Pinpoint the cell where the given text exists, returning its [x, y] midpoint coordinate. 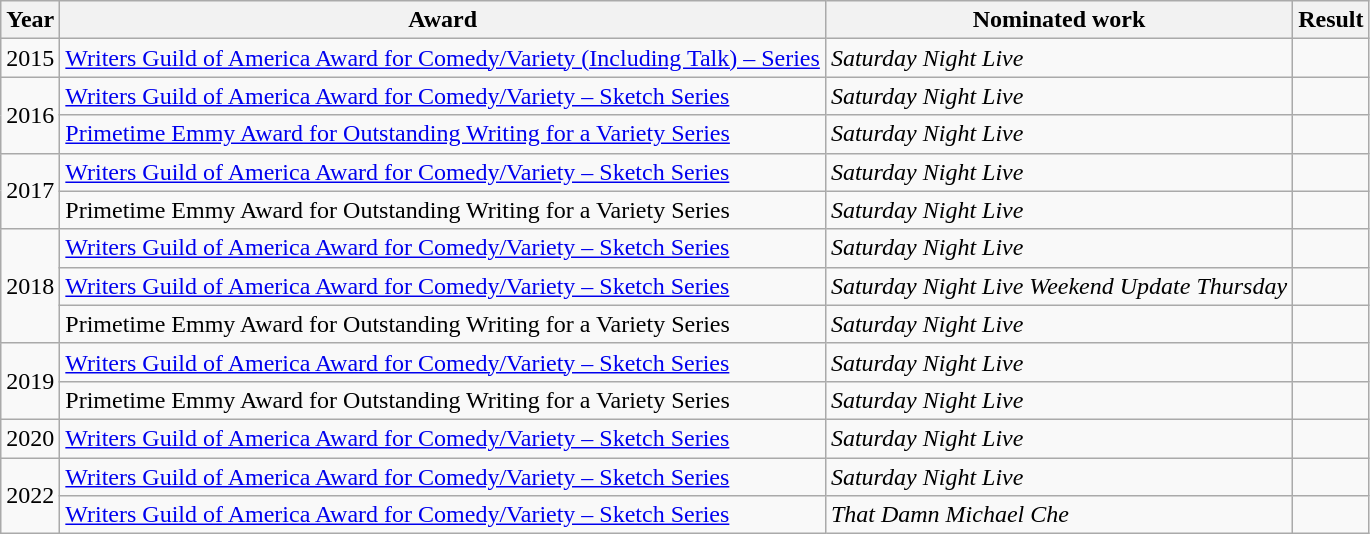
2022 [30, 496]
2018 [30, 286]
2016 [30, 115]
2015 [30, 58]
Nominated work [1058, 20]
Award [443, 20]
2017 [30, 191]
Saturday Night Live Weekend Update Thursday [1058, 286]
2019 [30, 381]
Year [30, 20]
Writers Guild of America Award for Comedy/Variety (Including Talk) – Series [443, 58]
2020 [30, 438]
That Damn Michael Che [1058, 515]
Result [1331, 20]
